Capture the cell that displays the provided text and extract its [x, y] central coordinate. 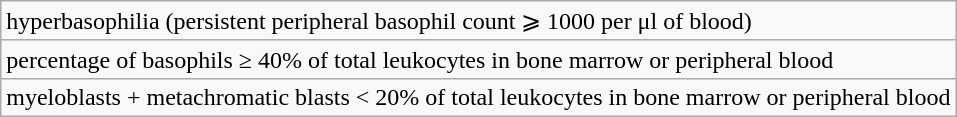
percentage of basophils ≥ 40% of total leukocytes in bone marrow or peripheral blood [478, 59]
hyperbasophilia (persistent peripheral basophil count ⩾ 1000 per μl of blood) [478, 21]
myeloblasts + metachromatic blasts < 20% of total leukocytes in bone marrow or peripheral blood [478, 97]
